Search for the cell housing the specified text and yield its [X, Y] center coordinate. 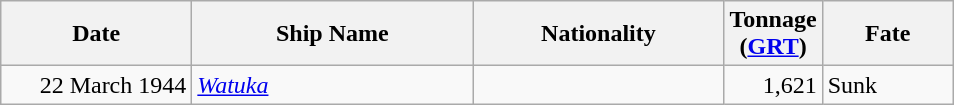
Nationality [598, 34]
Tonnage(GRT) [773, 34]
1,621 [773, 85]
Fate [888, 34]
22 March 1944 [96, 85]
Date [96, 34]
Sunk [888, 85]
Watuka [332, 85]
Ship Name [332, 34]
